Capture the cell that displays the provided text and extract its (X, Y) central coordinate. 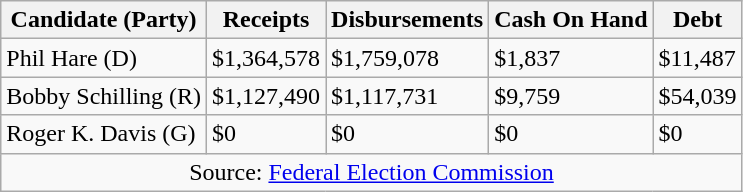
$1,117,731 (408, 96)
$1,759,078 (408, 58)
Debt (698, 20)
$1,127,490 (266, 96)
$9,759 (571, 96)
Disbursements (408, 20)
$54,039 (698, 96)
Receipts (266, 20)
$1,364,578 (266, 58)
Source: Federal Election Commission (372, 172)
Bobby Schilling (R) (104, 96)
Candidate (Party) (104, 20)
$11,487 (698, 58)
Phil Hare (D) (104, 58)
Roger K. Davis (G) (104, 134)
$1,837 (571, 58)
Cash On Hand (571, 20)
